For the text-containing cell, return its midpoint in [x, y] coordinate format. 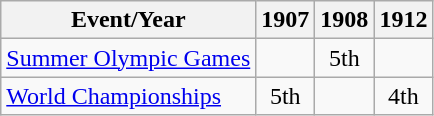
Summer Olympic Games [128, 58]
1907 [286, 20]
4th [404, 96]
1908 [344, 20]
1912 [404, 20]
World Championships [128, 96]
Event/Year [128, 20]
